Output the [x, y] coordinate of the center of the cell containing the given text.  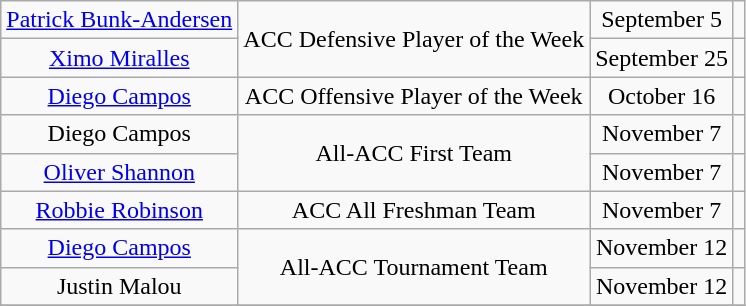
ACC All Freshman Team [414, 210]
September 25 [662, 58]
Patrick Bunk-Andersen [120, 20]
September 5 [662, 20]
Ximo Miralles [120, 58]
ACC Defensive Player of the Week [414, 39]
Robbie Robinson [120, 210]
Justin Malou [120, 286]
ACC Offensive Player of the Week [414, 96]
Oliver Shannon [120, 172]
All-ACC Tournament Team [414, 267]
All-ACC First Team [414, 153]
October 16 [662, 96]
